Return the [x, y] coordinate for the center point of the cell that contains the specified text.  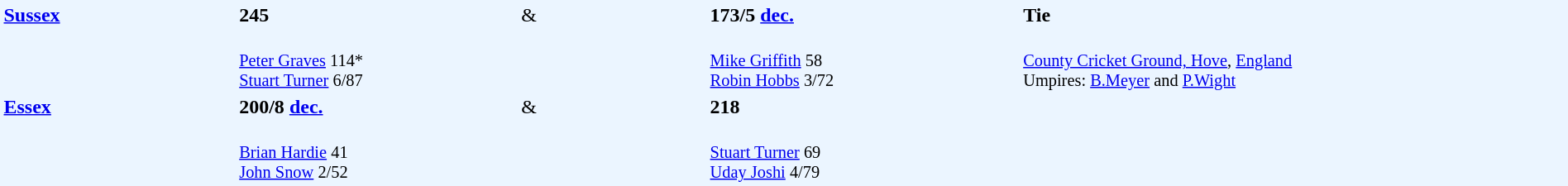
Peter Graves 114* Stuart Turner 6/87 [378, 61]
County Cricket Ground, Hove, England Umpires: B.Meyer and P.Wight [1293, 107]
Mike Griffith 58 Robin Hobbs 3/72 [864, 61]
Tie [1293, 15]
Essex [119, 139]
Brian Hardie 41 John Snow 2/52 [378, 152]
200/8 dec. [378, 107]
218 [864, 107]
173/5 dec. [864, 15]
Stuart Turner 69 Uday Joshi 4/79 [864, 152]
245 [378, 15]
Sussex [119, 47]
